Output the (X, Y) coordinate of the center of the cell containing the given text.  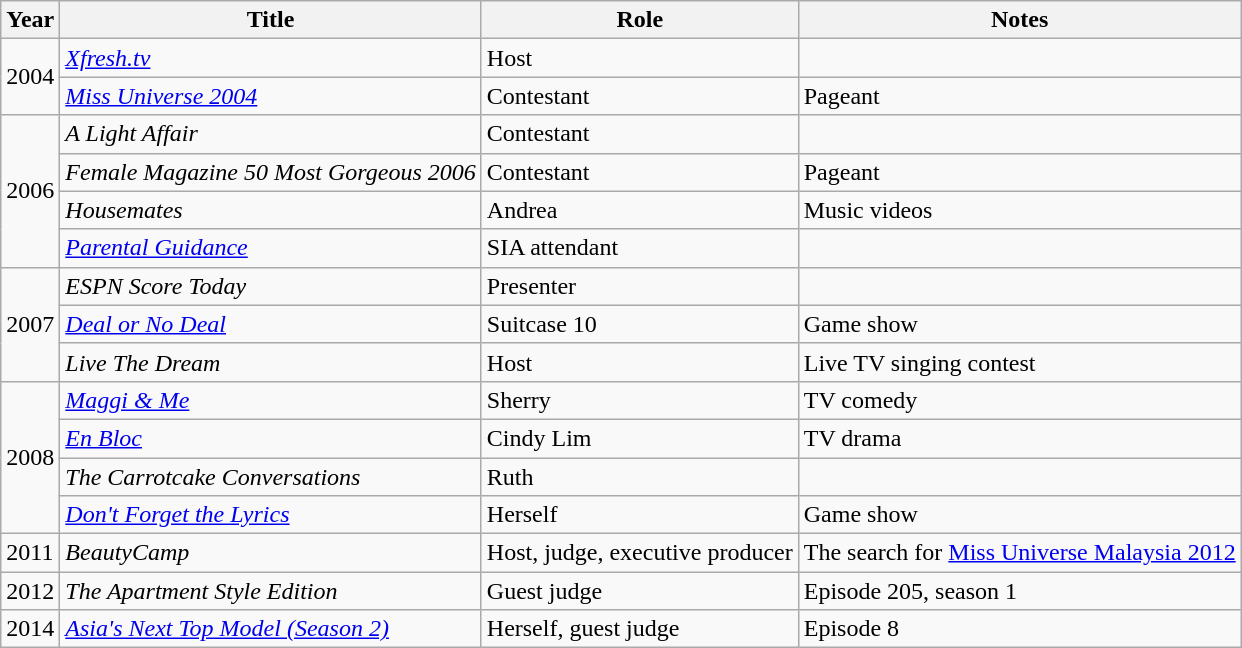
Episode 205, season 1 (1020, 591)
Female Magazine 50 Most Gorgeous 2006 (270, 172)
ESPN Score Today (270, 286)
TV comedy (1020, 400)
Title (270, 20)
The Apartment Style Edition (270, 591)
SIA attendant (640, 248)
Guest judge (640, 591)
Deal or No Deal (270, 324)
Ruth (640, 477)
2008 (30, 457)
Notes (1020, 20)
2011 (30, 553)
2014 (30, 629)
Xfresh.tv (270, 58)
Episode 8 (1020, 629)
Housemates (270, 210)
Maggi & Me (270, 400)
A Light Affair (270, 134)
Presenter (640, 286)
2012 (30, 591)
Andrea (640, 210)
Parental Guidance (270, 248)
Music videos (1020, 210)
Host, judge, executive producer (640, 553)
Suitcase 10 (640, 324)
The Carrotcake Conversations (270, 477)
TV drama (1020, 438)
The search for Miss Universe Malaysia 2012 (1020, 553)
Asia's Next Top Model (Season 2) (270, 629)
Herself (640, 515)
Live TV singing contest (1020, 362)
Live The Dream (270, 362)
Sherry (640, 400)
BeautyCamp (270, 553)
Cindy Lim (640, 438)
Year (30, 20)
En Bloc (270, 438)
2007 (30, 324)
Herself, guest judge (640, 629)
Miss Universe 2004 (270, 96)
2004 (30, 77)
Don't Forget the Lyrics (270, 515)
2006 (30, 191)
Role (640, 20)
